Output the (x, y) coordinate of the center of the cell containing the given text.  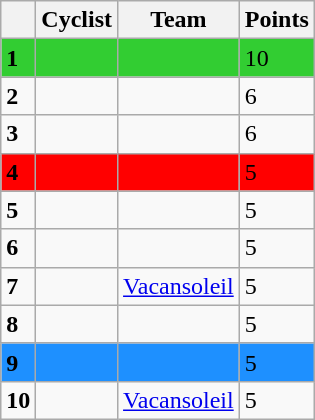
Team (179, 20)
2 (18, 96)
Cyclist (77, 20)
3 (18, 134)
9 (18, 362)
8 (18, 324)
Points (276, 20)
1 (18, 58)
4 (18, 172)
7 (18, 286)
